Pinpoint the cell where the given text exists, returning its (x, y) midpoint coordinate. 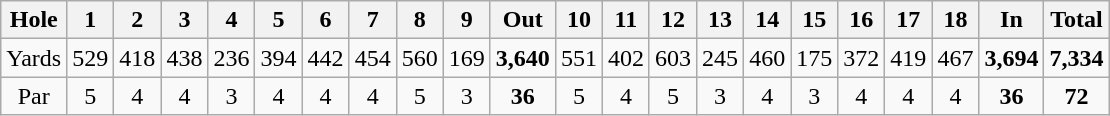
3,640 (522, 58)
8 (420, 20)
In (1012, 20)
1 (90, 20)
Out (522, 20)
7 (372, 20)
394 (278, 58)
419 (908, 58)
10 (578, 20)
16 (862, 20)
551 (578, 58)
7,334 (1076, 58)
402 (626, 58)
460 (768, 58)
15 (814, 20)
2 (138, 20)
6 (326, 20)
Total (1076, 20)
3,694 (1012, 58)
11 (626, 20)
442 (326, 58)
438 (184, 58)
454 (372, 58)
17 (908, 20)
175 (814, 58)
560 (420, 58)
72 (1076, 96)
9 (466, 20)
169 (466, 58)
13 (720, 20)
Yards (34, 58)
14 (768, 20)
372 (862, 58)
245 (720, 58)
Hole (34, 20)
236 (232, 58)
Par (34, 96)
18 (956, 20)
467 (956, 58)
12 (672, 20)
603 (672, 58)
529 (90, 58)
418 (138, 58)
